Identify which cell holds the provided text, then report its (x, y) central coordinate. 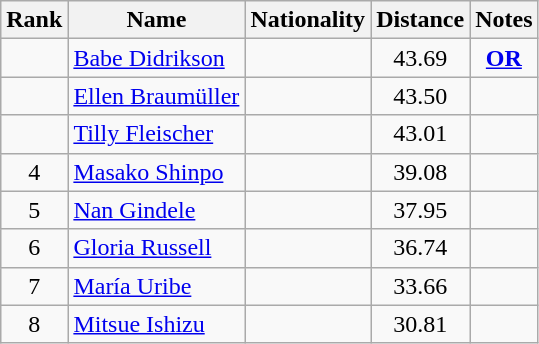
Mitsue Ishizu (156, 324)
39.08 (420, 172)
Ellen Braumüller (156, 96)
36.74 (420, 248)
6 (34, 248)
43.50 (420, 96)
Masako Shinpo (156, 172)
OR (504, 58)
Nationality (308, 20)
Babe Didrikson (156, 58)
8 (34, 324)
Tilly Fleischer (156, 134)
33.66 (420, 286)
37.95 (420, 210)
Gloria Russell (156, 248)
Distance (420, 20)
5 (34, 210)
43.69 (420, 58)
Rank (34, 20)
7 (34, 286)
Nan Gindele (156, 210)
30.81 (420, 324)
Notes (504, 20)
43.01 (420, 134)
4 (34, 172)
María Uribe (156, 286)
Name (156, 20)
